Return the [X, Y] coordinate for the center point of the cell that contains the specified text.  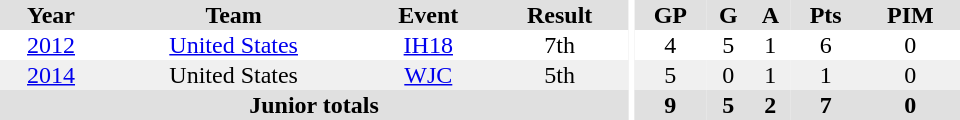
5th [560, 75]
PIM [910, 15]
4 [670, 45]
7 [826, 105]
9 [670, 105]
Junior totals [314, 105]
IH18 [428, 45]
Team [234, 15]
6 [826, 45]
A [770, 15]
7th [560, 45]
WJC [428, 75]
2012 [51, 45]
Result [560, 15]
Year [51, 15]
G [728, 15]
2 [770, 105]
2014 [51, 75]
Pts [826, 15]
Event [428, 15]
GP [670, 15]
